Provide the (x, y) coordinate of the cell's center where the given text is located.  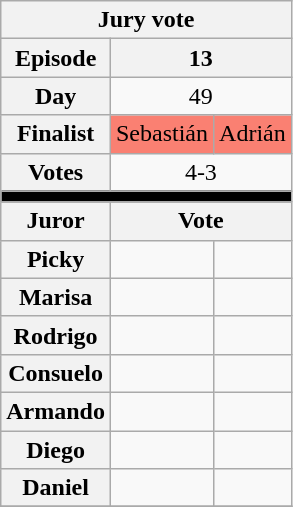
Juror (56, 221)
Marisa (56, 297)
Jury vote (146, 20)
Picky (56, 259)
Daniel (56, 488)
Day (56, 96)
49 (200, 96)
Adrián (253, 134)
Finalist (56, 134)
Votes (56, 172)
Episode (56, 58)
Consuelo (56, 373)
Rodrigo (56, 335)
4-3 (200, 172)
Sebastián (162, 134)
Diego (56, 449)
13 (200, 58)
Armando (56, 411)
Vote (200, 221)
